Detect which cell encompasses the target text, then output its (X, Y) center coordinate. 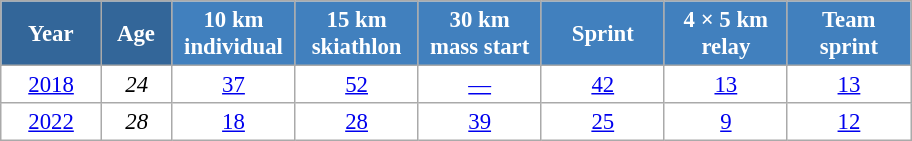
Team sprint (848, 34)
Sprint (602, 34)
2018 (52, 85)
25 (602, 122)
18 (234, 122)
52 (356, 85)
— (480, 85)
2022 (52, 122)
9 (726, 122)
15 km skiathlon (356, 34)
Age (136, 34)
Year (52, 34)
30 km mass start (480, 34)
37 (234, 85)
39 (480, 122)
4 × 5 km relay (726, 34)
24 (136, 85)
12 (848, 122)
10 km individual (234, 34)
42 (602, 85)
